From the cell containing the given text, extract its center point as [X, Y] coordinate. 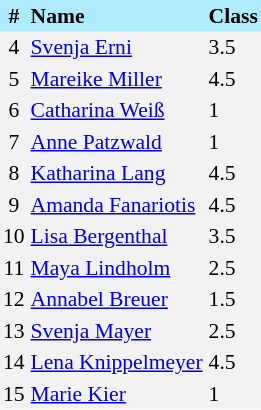
Svenja Mayer [117, 331]
Class [234, 16]
5 [14, 79]
9 [14, 205]
15 [14, 394]
Anne Patzwald [117, 142]
Svenja Erni [117, 48]
14 [14, 362]
Lena Knippelmeyer [117, 362]
13 [14, 331]
# [14, 16]
Name [117, 16]
Catharina Weiß [117, 110]
Maya Lindholm [117, 268]
Lisa Bergenthal [117, 236]
Katharina Lang [117, 174]
8 [14, 174]
10 [14, 236]
Mareike Miller [117, 79]
4 [14, 48]
Annabel Breuer [117, 300]
Marie Kier [117, 394]
12 [14, 300]
7 [14, 142]
11 [14, 268]
6 [14, 110]
1.5 [234, 300]
Amanda Fanariotis [117, 205]
